Detect which cell encompasses the target text, then output its (X, Y) center coordinate. 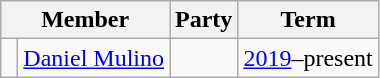
Party (204, 20)
Term (308, 20)
Daniel Mulino (94, 58)
2019–present (308, 58)
Member (86, 20)
